Identify which cell holds the provided text, then report its [x, y] central coordinate. 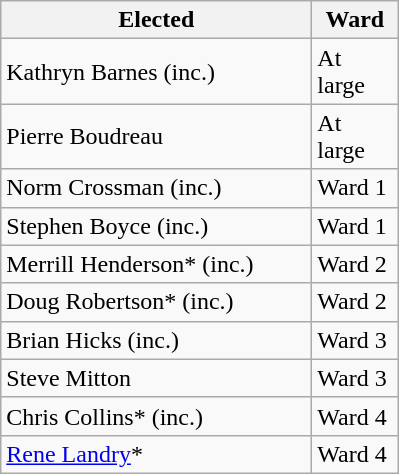
Pierre Boudreau [156, 136]
Elected [156, 20]
Stephen Boyce (inc.) [156, 226]
Brian Hicks (inc.) [156, 340]
Norm Crossman (inc.) [156, 188]
Ward [355, 20]
Doug Robertson* (inc.) [156, 302]
Rene Landry* [156, 454]
Chris Collins* (inc.) [156, 416]
Merrill Henderson* (inc.) [156, 264]
Steve Mitton [156, 378]
Kathryn Barnes (inc.) [156, 72]
